Return the [x, y] coordinate for the center point of the cell that contains the specified text.  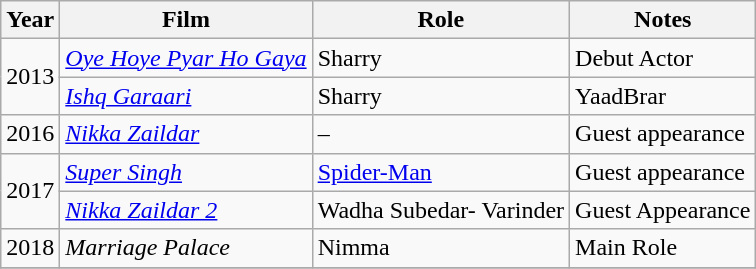
Marriage Palace [186, 248]
Year [30, 20]
– [440, 134]
Super Singh [186, 172]
Debut Actor [663, 58]
Notes [663, 20]
Oye Hoye Pyar Ho Gaya [186, 58]
2017 [30, 191]
Ishq Garaari [186, 96]
Role [440, 20]
2018 [30, 248]
Main Role [663, 248]
Nikka Zaildar [186, 134]
Wadha Subedar- Varinder [440, 210]
2013 [30, 77]
Spider-Man [440, 172]
2016 [30, 134]
Guest Appearance [663, 210]
Nikka Zaildar 2 [186, 210]
Nimma [440, 248]
Film [186, 20]
YaadBrar [663, 96]
